Scan for the cell matching the given text and deliver its [X, Y] coordinate at center. 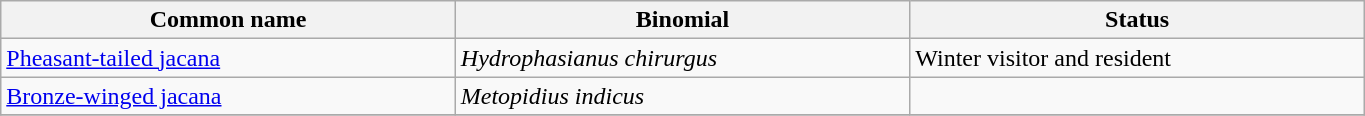
Winter visitor and resident [1138, 58]
Common name [228, 20]
Bronze-winged jacana [228, 96]
Status [1138, 20]
Pheasant-tailed jacana [228, 58]
Binomial [682, 20]
Hydrophasianus chirurgus [682, 58]
Metopidius indicus [682, 96]
